Extract the (X, Y) coordinate from the center of the cell holding the provided text.  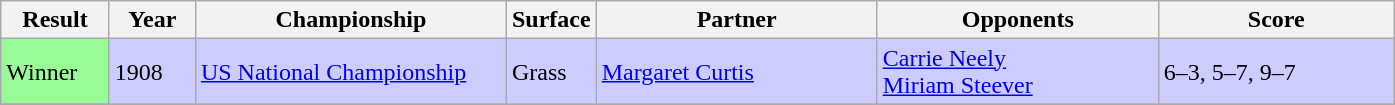
Grass (551, 72)
Partner (736, 20)
1908 (152, 72)
Year (152, 20)
6–3, 5–7, 9–7 (1276, 72)
Result (56, 20)
US National Championship (350, 72)
Winner (56, 72)
Score (1276, 20)
Surface (551, 20)
Carrie Neely Miriam Steever (1018, 72)
Opponents (1018, 20)
Margaret Curtis (736, 72)
Championship (350, 20)
